Find where the given text appears and provide that cell's center as [X, Y] coordinate. 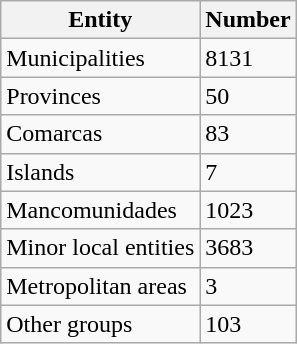
Entity [100, 20]
Minor local entities [100, 248]
83 [248, 134]
Municipalities [100, 58]
1023 [248, 210]
Comarcas [100, 134]
8131 [248, 58]
Mancomunidades [100, 210]
103 [248, 324]
50 [248, 96]
Provinces [100, 96]
3 [248, 286]
Metropolitan areas [100, 286]
Islands [100, 172]
3683 [248, 248]
Number [248, 20]
7 [248, 172]
Other groups [100, 324]
